Locate the cell with the specified text and output its [X, Y] center coordinate. 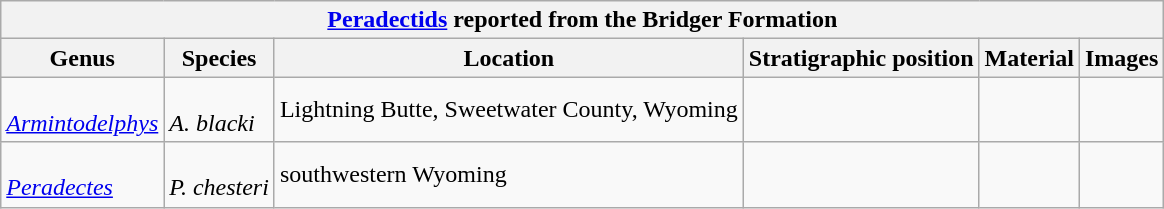
Genus [82, 58]
Species [220, 58]
Lightning Butte, Sweetwater County, Wyoming [508, 110]
Images [1121, 58]
Material [1029, 58]
southwestern Wyoming [508, 174]
Peradectids reported from the Bridger Formation [582, 20]
A. blacki [220, 110]
Stratigraphic position [861, 58]
Armintodelphys [82, 110]
Peradectes [82, 174]
Location [508, 58]
P. chesteri [220, 174]
